Extract the [x, y] coordinate from the center of the cell holding the provided text.  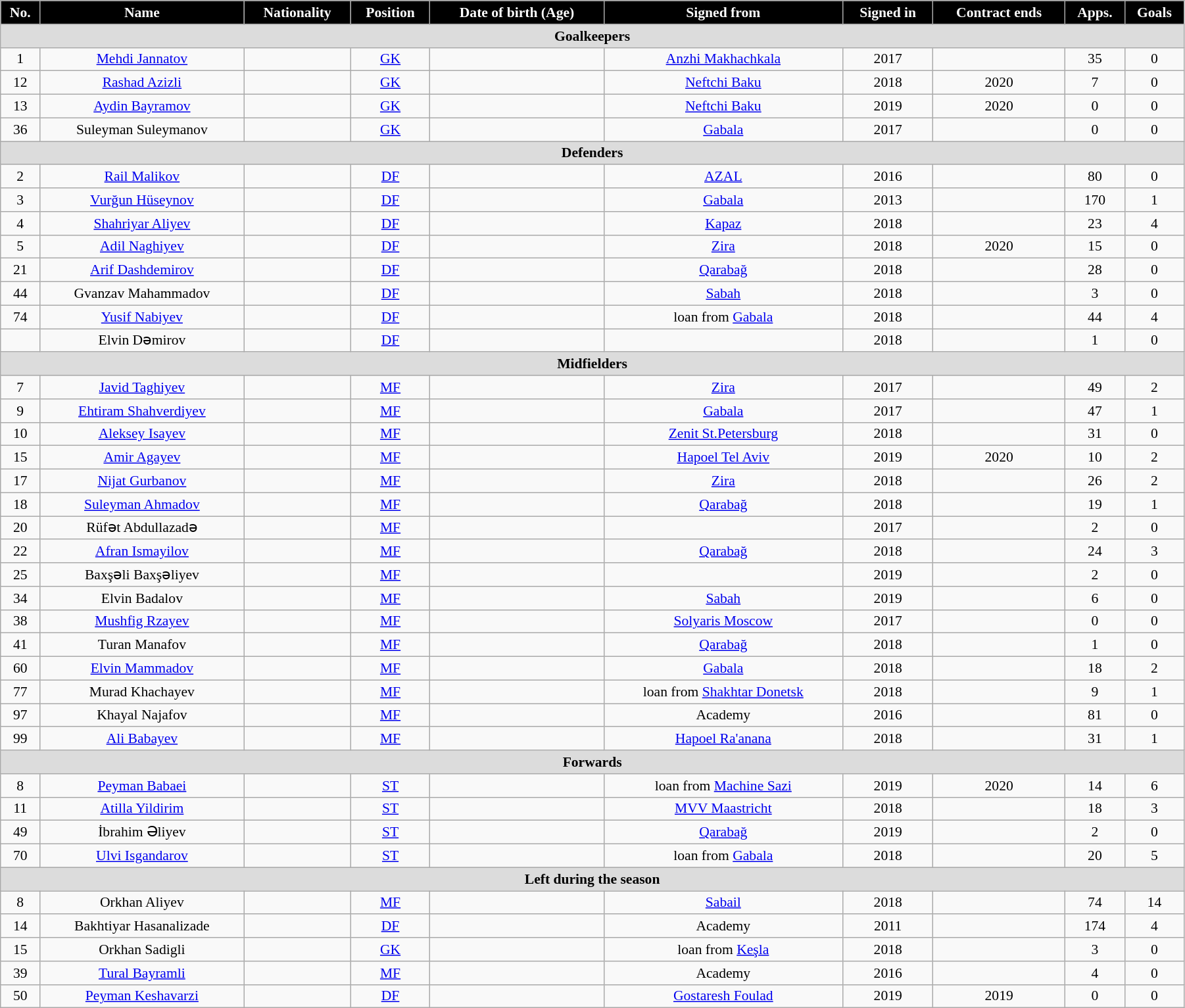
Orkhan Aliyev [142, 903]
Contract ends [1000, 12]
Ehtiram Shahverdiyev [142, 411]
Signed in [888, 12]
Suleyman Ahmadov [142, 504]
170 [1094, 200]
99 [20, 739]
Forwards [592, 762]
Bakhtiyar Hasanalizade [142, 926]
Peyman Keshavarzi [142, 996]
Sabail [723, 903]
19 [1094, 504]
loan from Machine Sazi [723, 786]
Elvin Badalov [142, 598]
50 [20, 996]
Elvin Dəmirov [142, 341]
Left during the season [592, 879]
Yusif Nabiyev [142, 317]
Khayal Najafov [142, 715]
Tural Bayramli [142, 973]
Afran Ismayilov [142, 552]
47 [1094, 411]
Adil Naghiyev [142, 247]
No. [20, 12]
Mehdi Jannatov [142, 59]
Gostaresh Foulad [723, 996]
35 [1094, 59]
2011 [888, 926]
Ali Babayev [142, 739]
Nationality [297, 12]
77 [20, 692]
13 [20, 107]
39 [20, 973]
Kapaz [723, 224]
70 [20, 856]
Position [391, 12]
Hapoel Ra'anana [723, 739]
loan from Keşla [723, 949]
Aydin Bayramov [142, 107]
Solyaris Moscow [723, 621]
36 [20, 130]
Orkhan Sadigli [142, 949]
21 [20, 270]
Rüfət Abdullazadə [142, 528]
Rashad Azizli [142, 83]
60 [20, 669]
Date of birth (Age) [517, 12]
Gvanzav Mahammadov [142, 294]
Baxşəli Baxşəliyev [142, 575]
Zenit St.Petersburg [723, 434]
Murad Khachayev [142, 692]
41 [20, 645]
25 [20, 575]
Aleksey Isayev [142, 434]
80 [1094, 177]
24 [1094, 552]
17 [20, 481]
23 [1094, 224]
Rail Malikov [142, 177]
Shahriyar Aliyev [142, 224]
174 [1094, 926]
AZAL [723, 177]
97 [20, 715]
Atilla Yildirim [142, 809]
Apps. [1094, 12]
Anzhi Makhachkala [723, 59]
Ulvi Isgandarov [142, 856]
Goals [1154, 12]
loan from Shakhtar Donetsk [723, 692]
Defenders [592, 153]
Javid Taghiyev [142, 387]
Hapoel Tel Aviv [723, 458]
Suleyman Suleymanov [142, 130]
Arif Dashdemirov [142, 270]
MVV Maastricht [723, 809]
Midfielders [592, 364]
Peyman Babaei [142, 786]
81 [1094, 715]
Mushfig Rzayev [142, 621]
Name [142, 12]
Signed from [723, 12]
26 [1094, 481]
Elvin Mammadov [142, 669]
Vurğun Hüseynov [142, 200]
Goalkeepers [592, 36]
11 [20, 809]
Nijat Gurbanov [142, 481]
İbrahim Əliyev [142, 832]
Turan Manafov [142, 645]
2013 [888, 200]
22 [20, 552]
Amir Agayev [142, 458]
12 [20, 83]
28 [1094, 270]
34 [20, 598]
38 [20, 621]
